Search for the cell housing the specified text and yield its [X, Y] center coordinate. 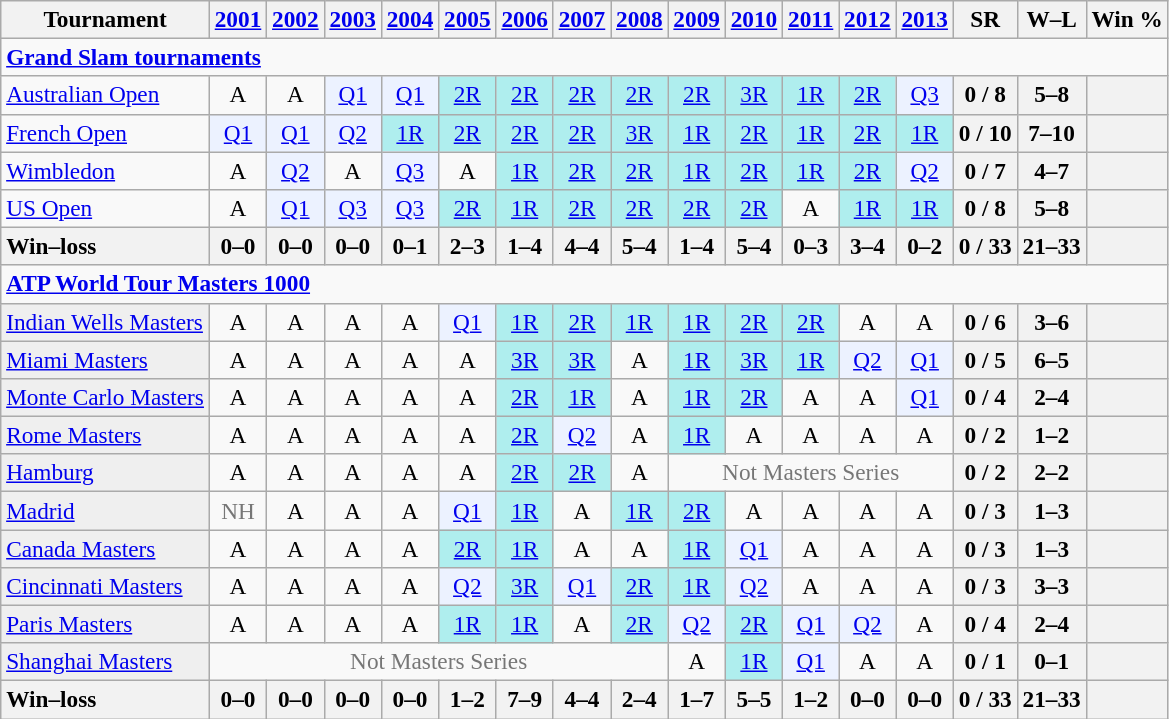
7–9 [524, 699]
6–5 [1052, 359]
Paris Masters [106, 624]
Rome Masters [106, 435]
Monte Carlo Masters [106, 397]
Madrid [106, 510]
Tournament [106, 19]
2002 [296, 19]
2006 [524, 19]
0 / 6 [985, 322]
2004 [410, 19]
2–2 [1052, 473]
0 / 10 [985, 133]
Hamburg [106, 473]
2001 [238, 19]
4–7 [1052, 170]
3–4 [868, 246]
5–5 [754, 699]
3–6 [1052, 322]
2012 [868, 19]
SR [985, 19]
0 / 5 [985, 359]
2007 [582, 19]
7–10 [1052, 133]
Win % [1127, 19]
NH [238, 510]
2009 [696, 19]
Australian Open [106, 95]
Shanghai Masters [106, 662]
W–L [1052, 19]
2003 [352, 19]
2–3 [468, 246]
US Open [106, 208]
1–7 [696, 699]
Miami Masters [106, 359]
Grand Slam tournaments [585, 57]
0 / 1 [985, 662]
French Open [106, 133]
0 / 7 [985, 170]
2008 [640, 19]
0–2 [924, 246]
0–3 [811, 246]
ATP World Tour Masters 1000 [585, 284]
Indian Wells Masters [106, 322]
2011 [811, 19]
2005 [468, 19]
3–3 [1052, 586]
2010 [754, 19]
Cincinnati Masters [106, 586]
Wimbledon [106, 170]
2013 [924, 19]
Canada Masters [106, 548]
